From the cell containing the given text, extract its center point as [X, Y] coordinate. 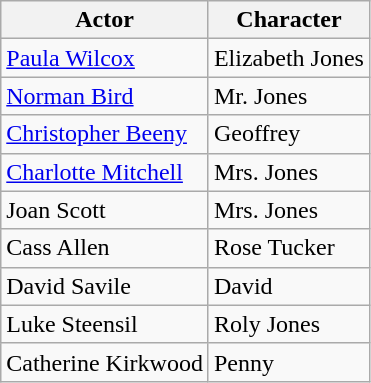
Paula Wilcox [105, 58]
Cass Allen [105, 248]
Rose Tucker [288, 248]
Character [288, 20]
Norman Bird [105, 96]
Actor [105, 20]
Roly Jones [288, 324]
Mr. Jones [288, 96]
David [288, 286]
Elizabeth Jones [288, 58]
Geoffrey [288, 134]
Catherine Kirkwood [105, 362]
Charlotte Mitchell [105, 172]
David Savile [105, 286]
Joan Scott [105, 210]
Penny [288, 362]
Christopher Beeny [105, 134]
Luke Steensil [105, 324]
